Capture the cell that displays the provided text and extract its [x, y] central coordinate. 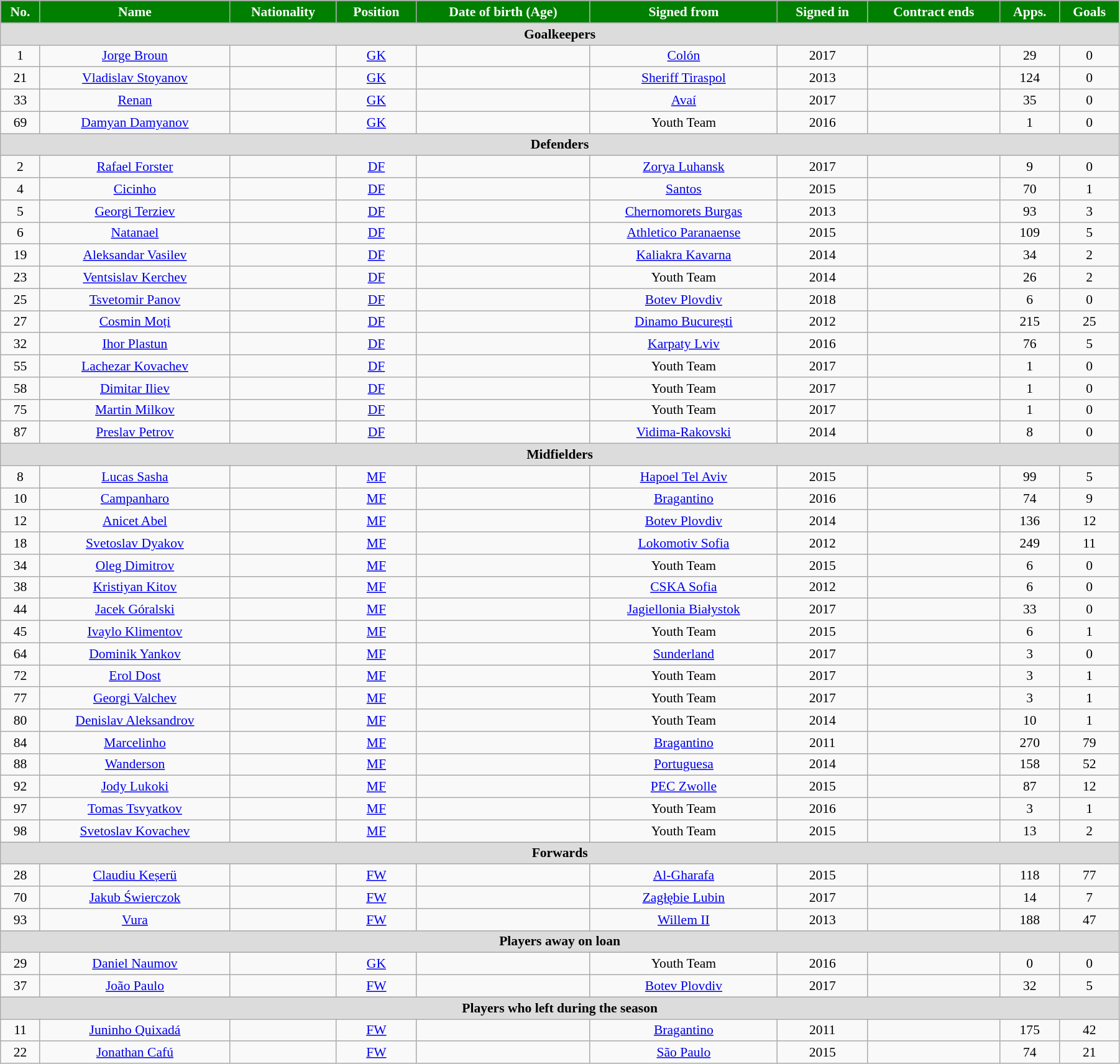
Goals [1090, 12]
Damyan Damyanov [134, 122]
27 [21, 322]
Dimitar Iliev [134, 388]
Players who left during the season [560, 1008]
136 [1030, 521]
Ventsislav Kerchev [134, 278]
Wanderson [134, 764]
Ihor Plastun [134, 344]
Juninho Quixadá [134, 1030]
Lachezar Kovachev [134, 366]
38 [21, 587]
Apps. [1030, 12]
Jorge Broun [134, 56]
CSKA Sofia [684, 587]
7 [1090, 897]
Forwards [560, 853]
Claudiu Keșerü [134, 876]
Oleg Dimitrov [134, 566]
Preslav Petrov [134, 433]
215 [1030, 322]
55 [21, 366]
Kristiyan Kitov [134, 587]
118 [1030, 876]
4 [21, 189]
158 [1030, 764]
79 [1090, 743]
Hapoel Tel Aviv [684, 477]
88 [21, 764]
João Paulo [134, 986]
175 [1030, 1030]
188 [1030, 920]
Cicinho [134, 189]
Zorya Luhansk [684, 167]
92 [21, 787]
Portuguesa [684, 764]
Sunderland [684, 654]
124 [1030, 78]
Date of birth (Age) [503, 12]
26 [1030, 278]
Vidima-Rakovski [684, 433]
Jagiellonia Białystok [684, 610]
Anicet Abel [134, 521]
Contract ends [934, 12]
42 [1090, 1030]
Athletico Paranaense [684, 233]
99 [1030, 477]
Daniel Naumov [134, 964]
Erol Dost [134, 676]
72 [21, 676]
Martin Milkov [134, 410]
22 [21, 1053]
52 [1090, 764]
Marcelinho [134, 743]
Willem II [684, 920]
Jody Lukoki [134, 787]
Signed in [822, 12]
Colón [684, 56]
97 [21, 809]
Santos [684, 189]
44 [21, 610]
58 [21, 388]
Jonathan Cafú [134, 1053]
Rafael Forster [134, 167]
Al-Gharafa [684, 876]
2018 [822, 300]
Name [134, 12]
Signed from [684, 12]
Georgi Terziev [134, 211]
Goalkeepers [560, 34]
Dominik Yankov [134, 654]
37 [21, 986]
Sheriff Tiraspol [684, 78]
Svetoslav Kovachev [134, 831]
Players away on loan [560, 942]
Tsvetomir Panov [134, 300]
Vladislav Stoyanov [134, 78]
São Paulo [684, 1053]
13 [1030, 831]
Chernomorets Burgas [684, 211]
14 [1030, 897]
Kaliakra Kavarna [684, 255]
Ivaylo Klimentov [134, 632]
84 [21, 743]
109 [1030, 233]
270 [1030, 743]
75 [21, 410]
Georgi Valchev [134, 699]
Jacek Góralski [134, 610]
Tomas Tsvyatkov [134, 809]
No. [21, 12]
Avaí [684, 101]
Nationality [283, 12]
Campanharo [134, 499]
Dinamo București [684, 322]
Vura [134, 920]
Karpaty Lviv [684, 344]
Position [376, 12]
18 [21, 543]
23 [21, 278]
35 [1030, 101]
45 [21, 632]
Zagłębie Lubin [684, 897]
98 [21, 831]
Lucas Sasha [134, 477]
19 [21, 255]
Cosmin Moți [134, 322]
Midfielders [560, 455]
28 [21, 876]
Denislav Aleksandrov [134, 720]
249 [1030, 543]
80 [21, 720]
Renan [134, 101]
Aleksandar Vasilev [134, 255]
Jakub Świerczok [134, 897]
Svetoslav Dyakov [134, 543]
64 [21, 654]
PEC Zwolle [684, 787]
76 [1030, 344]
Defenders [560, 145]
69 [21, 122]
Lokomotiv Sofia [684, 543]
Natanael [134, 233]
47 [1090, 920]
